Determine the [X, Y] coordinate at the center of the cell enclosing the given text.  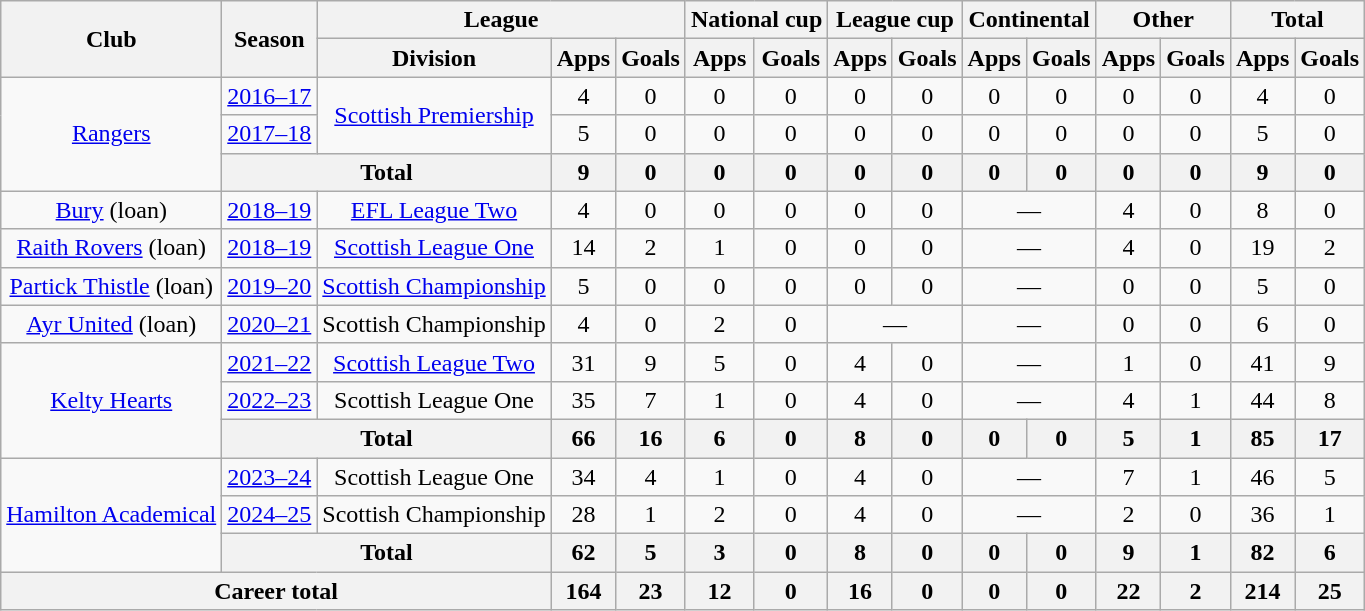
Scottish League Two [434, 362]
82 [1262, 553]
62 [583, 553]
25 [1330, 591]
31 [583, 362]
League cup [895, 20]
3 [719, 553]
19 [1262, 248]
Career total [276, 591]
League [502, 20]
2020–21 [270, 324]
Season [270, 39]
12 [719, 591]
44 [1262, 400]
Raith Rovers (loan) [112, 248]
Bury (loan) [112, 210]
35 [583, 400]
Club [112, 39]
14 [583, 248]
23 [651, 591]
28 [583, 515]
EFL League Two [434, 210]
National cup [756, 20]
34 [583, 477]
2023–24 [270, 477]
2022–23 [270, 400]
Partick Thistle (loan) [112, 286]
2021–22 [270, 362]
66 [583, 438]
22 [1128, 591]
46 [1262, 477]
Rangers [112, 134]
2017–18 [270, 134]
2024–25 [270, 515]
85 [1262, 438]
Hamilton Academical [112, 515]
Kelty Hearts [112, 400]
41 [1262, 362]
Scottish Premiership [434, 115]
Division [434, 58]
Other [1163, 20]
2016–17 [270, 96]
Continental [1029, 20]
Ayr United (loan) [112, 324]
164 [583, 591]
36 [1262, 515]
2019–20 [270, 286]
17 [1330, 438]
214 [1262, 591]
